Detect which cell encompasses the target text, then output its [X, Y] center coordinate. 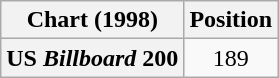
189 [231, 58]
Position [231, 20]
Chart (1998) [92, 20]
US Billboard 200 [92, 58]
